Provide the (X, Y) coordinate of the cell's center where the given text is located.  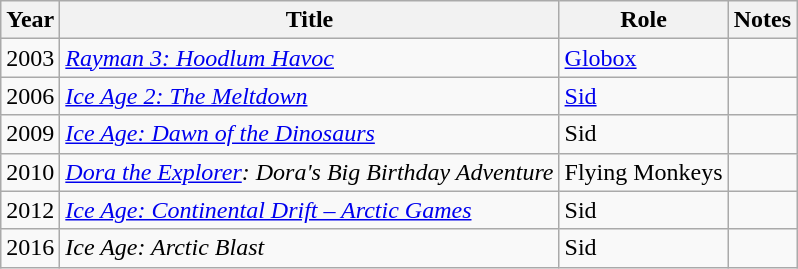
2010 (30, 172)
Ice Age: Dawn of the Dinosaurs (310, 134)
2009 (30, 134)
Ice Age 2: The Meltdown (310, 96)
Globox (644, 58)
Role (644, 20)
2003 (30, 58)
2016 (30, 248)
Dora the Explorer: Dora's Big Birthday Adventure (310, 172)
Flying Monkeys (644, 172)
Year (30, 20)
2012 (30, 210)
Notes (762, 20)
Rayman 3: Hoodlum Havoc (310, 58)
Title (310, 20)
2006 (30, 96)
Ice Age: Continental Drift – Arctic Games (310, 210)
Ice Age: Arctic Blast (310, 248)
